Scan for the cell matching the given text and deliver its (x, y) coordinate at center. 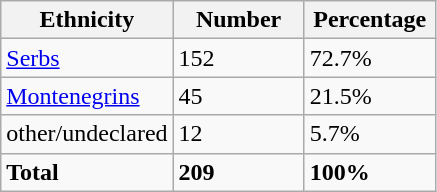
other/undeclared (87, 134)
12 (238, 134)
152 (238, 58)
Ethnicity (87, 20)
72.7% (370, 58)
209 (238, 172)
Montenegrins (87, 96)
100% (370, 172)
Total (87, 172)
Number (238, 20)
5.7% (370, 134)
Serbs (87, 58)
45 (238, 96)
21.5% (370, 96)
Percentage (370, 20)
